Detect which cell encompasses the target text, then output its [X, Y] center coordinate. 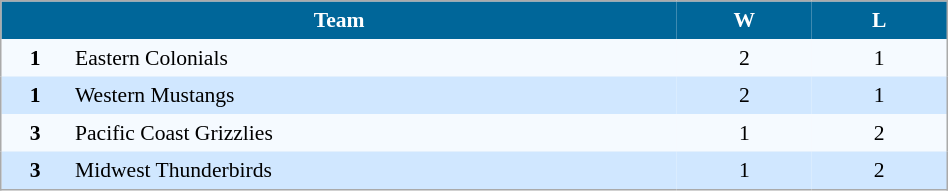
Midwest Thunderbirds [373, 171]
Team [339, 20]
Eastern Colonials [373, 58]
L [880, 20]
Western Mustangs [373, 95]
W [744, 20]
Pacific Coast Grizzlies [373, 133]
